Pinpoint the cell where the given text exists, returning its (X, Y) midpoint coordinate. 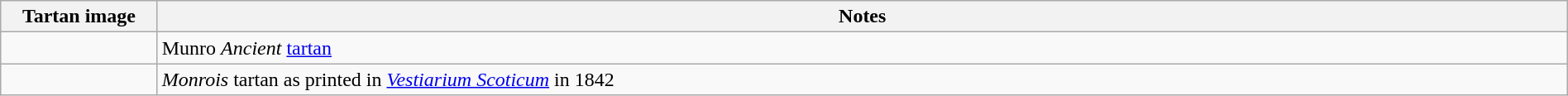
Notes (862, 17)
Munro Ancient tartan (862, 48)
Tartan image (79, 17)
Monrois tartan as printed in Vestiarium Scoticum in 1842 (862, 79)
